Capture the cell that displays the provided text and extract its (X, Y) central coordinate. 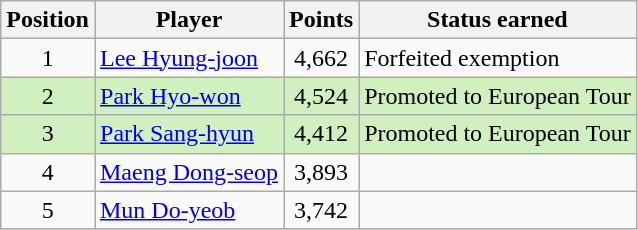
Park Sang-hyun (188, 134)
4 (48, 172)
4,524 (322, 96)
1 (48, 58)
Forfeited exemption (498, 58)
5 (48, 210)
Lee Hyung-joon (188, 58)
Points (322, 20)
Player (188, 20)
Mun Do-yeob (188, 210)
3,742 (322, 210)
Status earned (498, 20)
Park Hyo-won (188, 96)
3,893 (322, 172)
Maeng Dong-seop (188, 172)
3 (48, 134)
4,412 (322, 134)
Position (48, 20)
2 (48, 96)
4,662 (322, 58)
